For the text-containing cell, return its midpoint in (X, Y) coordinate format. 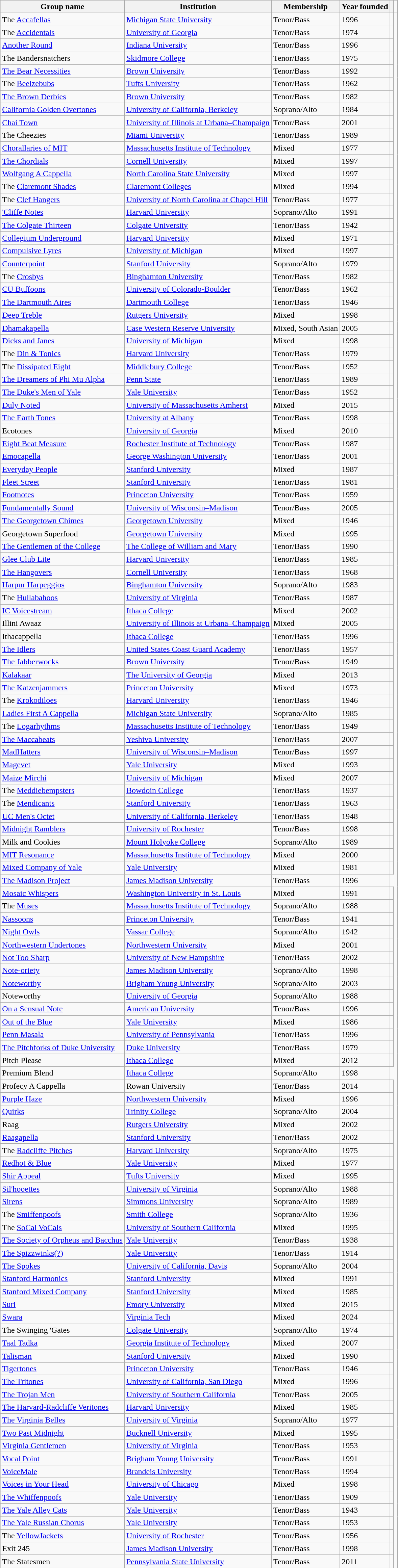
2014 (365, 1086)
2010 (365, 431)
Purple Haze (63, 1099)
Mosaic Whispers (63, 893)
Wolfgang A Cappella (63, 174)
Note-oriety (63, 970)
2012 (365, 1060)
1941 (365, 919)
University of Colorado-Boulder (198, 289)
2000 (365, 855)
University of California, Davis (198, 1266)
University of Pennsylvania (198, 1035)
The Chordials (63, 161)
1936 (365, 1215)
Sirens (63, 1202)
Glee Club Lite (63, 559)
Claremont Colleges (198, 187)
Exit 245 (63, 1548)
Illini Awaaz (63, 623)
1914 (365, 1253)
1957 (365, 649)
The Claremont Shades (63, 187)
University of Chicago (198, 1484)
The YellowJackets (63, 1536)
University at Albany (198, 418)
The Swinging 'Gates (63, 1330)
The Logarhythms (63, 726)
Stanford Mixed Company (63, 1292)
American University (198, 1009)
VoiceMale (63, 1471)
Dhamakapella (63, 328)
North Carolina State University (198, 174)
1971 (365, 238)
The Clef Hangers (63, 200)
Profecy A Cappella (63, 1086)
The Accidentals (63, 32)
Night Owls (63, 932)
Bucknell University (198, 1433)
The Hangovers (63, 572)
Suri (63, 1304)
Rowan University (198, 1086)
Pitch Please (63, 1060)
The Yale Alley Cats (63, 1510)
The Yale Russian Chorus (63, 1523)
Shir Appeal (63, 1176)
Sil'hooettes (63, 1189)
Chai Town (63, 122)
1973 (365, 688)
Virginia Tech (198, 1317)
The Cheezies (63, 135)
Vocal Point (63, 1459)
Voices in Your Head (63, 1484)
MIT Resonance (63, 855)
The Dartmouth Aires (63, 302)
Swara (63, 1317)
The Jabberwocks (63, 662)
Skidmore College (198, 58)
California Golden Overtones (63, 109)
1956 (365, 1536)
Collegium Underground (63, 238)
1948 (365, 816)
The University of Georgia (198, 675)
Mount Holyoke College (198, 842)
The Maccabeats (63, 739)
Harpur Harpeggios (63, 585)
Kalakaar (63, 675)
The Katzenjammers (63, 688)
The College of William and Mary (198, 546)
Everyday People (63, 469)
Talisman (63, 1356)
Chorallaries of MIT (63, 148)
Quirks (63, 1112)
2011 (365, 1561)
The Georgetown Chimes (63, 521)
University of California, San Diego (198, 1381)
Mixed Company of Yale (63, 868)
Eight Beat Measure (63, 444)
Pennsylvania State University (198, 1561)
The Gentlemen of the College (63, 546)
Emocapella (63, 456)
United States Coast Guard Academy (198, 649)
2013 (365, 675)
Raag (63, 1124)
Duke University (198, 1047)
Deep Treble (63, 315)
Magevet (63, 765)
Middlebury College (198, 366)
The Whiffenpoofs (63, 1497)
Emory University (198, 1304)
Dartmouth College (198, 302)
Ithacappella (63, 636)
'Cliffe Notes (63, 212)
1959 (365, 495)
The SoCal VoCals (63, 1227)
Group name (63, 7)
1986 (365, 1022)
MadHatters (63, 752)
Institution (198, 7)
1938 (365, 1240)
Simmons University (198, 1202)
Another Round (63, 45)
Fundamentally Sound (63, 508)
1983 (365, 585)
The Beelzebubs (63, 84)
Northwestern Undertones (63, 945)
Tigertones (63, 1368)
Penn State (198, 379)
The Spizzwinks(?) (63, 1253)
UC Men's Octet (63, 816)
Two Past Midnight (63, 1433)
Rochester Institute of Technology (198, 444)
Virginia Gentlemen (63, 1446)
The Hullabahoos (63, 598)
Indiana University (198, 45)
On a Sensual Note (63, 1009)
Washington University in St. Louis (198, 893)
Stanford Harmonics (63, 1279)
The Meddiebempsters (63, 791)
Fleet Street (63, 482)
1963 (365, 803)
2024 (365, 1317)
George Washington University (198, 456)
The Dreamers of Phi Mu Alpha (63, 379)
The Duke's Men of Yale (63, 392)
The Accafellas (63, 20)
Bowdoin College (198, 791)
Premium Blend (63, 1073)
The Spokes (63, 1266)
Vassar College (198, 932)
Compulsive Lyres (63, 251)
The Trojan Men (63, 1394)
Taal Tadka (63, 1343)
The Madison Project (63, 880)
The Smiffenpoofs (63, 1215)
Penn Masala (63, 1035)
1937 (365, 791)
The Harvard-Radcliffe Veritones (63, 1407)
The Dissipated Eight (63, 366)
Midnight Ramblers (63, 829)
The Krokodiloes (63, 700)
Miami University (198, 135)
The Crosbys (63, 276)
Yeshiva University (198, 739)
The Pitchforks of Duke University (63, 1047)
The Radcliffe Pitches (63, 1150)
The Earth Tones (63, 418)
Year founded (365, 7)
The Mendicants (63, 803)
Dicks and Janes (63, 341)
The Bandersnatchers (63, 58)
Brandeis University (198, 1471)
2003 (365, 983)
IC Voicestream (63, 611)
The Muses (63, 906)
The Din & Tonics (63, 353)
Out of the Blue (63, 1022)
The Idlers (63, 649)
University of New Hampshire (198, 957)
Counterpoint (63, 264)
Milk and Cookies (63, 842)
University of North Carolina at Chapel Hill (198, 200)
Maize Mirchi (63, 777)
The Colgate Thirteen (63, 225)
The Brown Derbies (63, 97)
1968 (365, 572)
1993 (365, 765)
Footnotes (63, 495)
Redhot & Blue (63, 1163)
1984 (365, 109)
1992 (365, 71)
Georgetown Superfood (63, 533)
Duly Noted (63, 405)
Case Western Reserve University (198, 328)
The Statesmen (63, 1561)
Not Too Sharp (63, 957)
Smith College (198, 1215)
1943 (365, 1510)
Membership (305, 7)
Georgia Institute of Technology (198, 1343)
The Bear Necessities (63, 71)
Nassoons (63, 919)
Trinity College (198, 1112)
The Society of Orpheus and Bacchus (63, 1240)
Ecotones (63, 431)
University of Massachusetts Amherst (198, 405)
The Tritones (63, 1381)
Mixed, South Asian (305, 328)
Ladies First A Cappella (63, 713)
The Virginia Belles (63, 1420)
Raagapella (63, 1137)
CU Buffoons (63, 289)
1909 (365, 1497)
